Pinpoint the cell where the given text exists, returning its [x, y] midpoint coordinate. 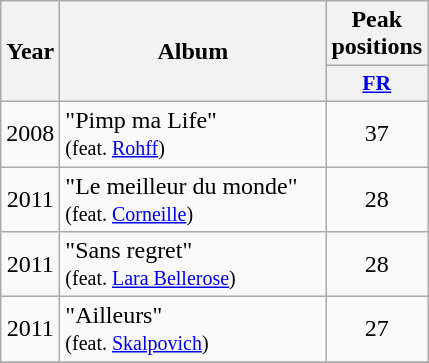
2008 [30, 134]
"Ailleurs" (feat. Skalpovich) [193, 330]
"Sans regret" (feat. Lara Bellerose) [193, 264]
FR [377, 84]
Year [30, 52]
"Pimp ma Life" (feat. Rohff) [193, 134]
Peak positions [377, 34]
Album [193, 52]
27 [377, 330]
37 [377, 134]
"Le meilleur du monde" (feat. Corneille) [193, 198]
